Find where the given text appears and provide that cell's center as (x, y) coordinate. 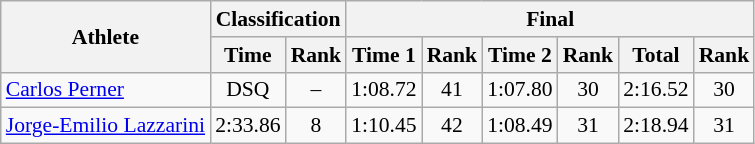
42 (452, 126)
8 (316, 126)
Time (248, 55)
Total (656, 55)
2:16.52 (656, 90)
2:33.86 (248, 126)
1:08.72 (384, 90)
1:07.80 (520, 90)
41 (452, 90)
Final (550, 19)
Classification (278, 19)
2:18.94 (656, 126)
Athlete (106, 36)
1:10.45 (384, 126)
Carlos Perner (106, 90)
Time 1 (384, 55)
Time 2 (520, 55)
1:08.49 (520, 126)
Jorge-Emilio Lazzarini (106, 126)
– (316, 90)
DSQ (248, 90)
